From the cell containing the given text, extract its center point as (x, y) coordinate. 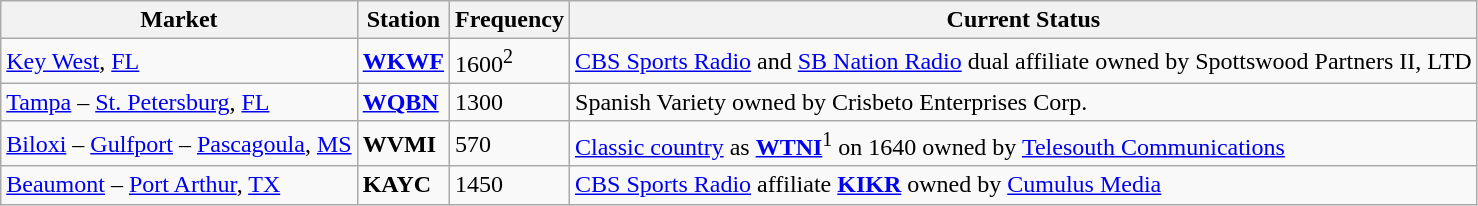
WVMI (403, 144)
WQBN (403, 102)
1450 (510, 185)
Beaumont – Port Arthur, TX (179, 185)
CBS Sports Radio and SB Nation Radio dual affiliate owned by Spottswood Partners II, LTD (1024, 62)
KAYC (403, 185)
16002 (510, 62)
Classic country as WTNI1 on 1640 owned by Telesouth Communications (1024, 144)
Frequency (510, 20)
Current Status (1024, 20)
570 (510, 144)
Tampa – St. Petersburg, FL (179, 102)
Spanish Variety owned by Crisbeto Enterprises Corp. (1024, 102)
Biloxi – Gulfport – Pascagoula, MS (179, 144)
1300 (510, 102)
Station (403, 20)
CBS Sports Radio affiliate KIKR owned by Cumulus Media (1024, 185)
WKWF (403, 62)
Key West, FL (179, 62)
Market (179, 20)
